Determine the (X, Y) coordinate at the center of the cell enclosing the given text.  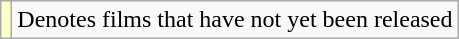
Denotes films that have not yet been released (235, 20)
